Extract the (X, Y) coordinate from the center of the cell holding the provided text.  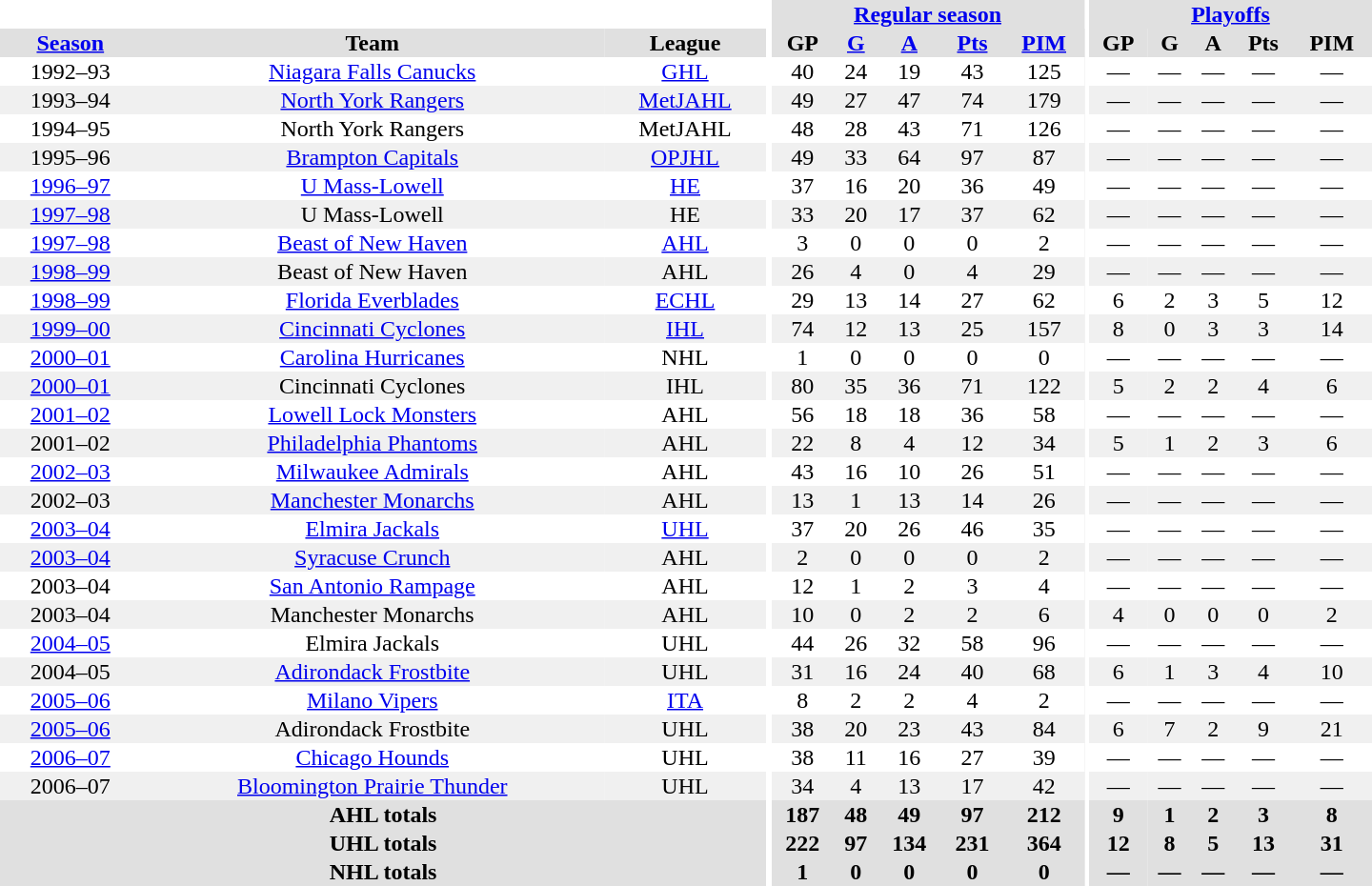
OPJHL (685, 157)
Playoffs (1231, 14)
1994–95 (71, 129)
Lowell Lock Monsters (373, 414)
364 (1044, 843)
32 (909, 643)
Regular season (928, 14)
126 (1044, 129)
19 (909, 71)
125 (1044, 71)
1992–93 (71, 71)
96 (1044, 643)
ITA (685, 700)
68 (1044, 672)
44 (802, 643)
San Antonio Rampage (373, 586)
21 (1332, 729)
231 (972, 843)
212 (1044, 815)
25 (972, 329)
1999–00 (71, 329)
157 (1044, 329)
1995–96 (71, 157)
Niagara Falls Canucks (373, 71)
NHL totals (383, 872)
11 (856, 757)
1993–94 (71, 100)
42 (1044, 786)
League (685, 43)
84 (1044, 729)
UHL totals (383, 843)
AHL totals (383, 815)
Season (71, 43)
179 (1044, 100)
64 (909, 157)
Chicago Hounds (373, 757)
22 (802, 443)
87 (1044, 157)
47 (909, 100)
187 (802, 815)
NHL (685, 357)
Philadelphia Phantoms (373, 443)
122 (1044, 386)
39 (1044, 757)
Bloomington Prairie Thunder (373, 786)
ECHL (685, 300)
Team (373, 43)
GHL (685, 71)
Syracuse Crunch (373, 557)
80 (802, 386)
Milano Vipers (373, 700)
46 (972, 529)
Milwaukee Admirals (373, 472)
134 (909, 843)
23 (909, 729)
51 (1044, 472)
Florida Everblades (373, 300)
222 (802, 843)
1996–97 (71, 186)
Brampton Capitals (373, 157)
28 (856, 129)
7 (1170, 729)
Carolina Hurricanes (373, 357)
56 (802, 414)
